Identify which cell holds the provided text, then report its [X, Y] central coordinate. 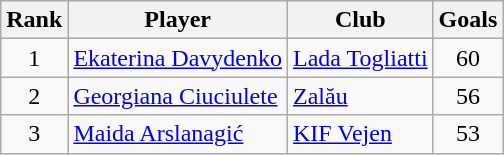
Club [361, 20]
2 [34, 96]
Zalău [361, 96]
Lada Togliatti [361, 58]
KIF Vejen [361, 134]
53 [468, 134]
Ekaterina Davydenko [178, 58]
Goals [468, 20]
3 [34, 134]
60 [468, 58]
Maida Arslanagić [178, 134]
Georgiana Ciuciulete [178, 96]
56 [468, 96]
Rank [34, 20]
1 [34, 58]
Player [178, 20]
